For the text-containing cell, return its midpoint in [X, Y] coordinate format. 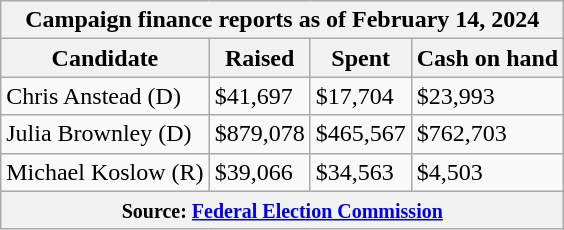
Campaign finance reports as of February 14, 2024 [282, 20]
$41,697 [260, 96]
$879,078 [260, 134]
Candidate [105, 58]
Michael Koslow (R) [105, 172]
$4,503 [487, 172]
$23,993 [487, 96]
Spent [360, 58]
$34,563 [360, 172]
$39,066 [260, 172]
Julia Brownley (D) [105, 134]
Raised [260, 58]
Chris Anstead (D) [105, 96]
$17,704 [360, 96]
Cash on hand [487, 58]
Source: Federal Election Commission [282, 210]
$762,703 [487, 134]
$465,567 [360, 134]
